Pinpoint the cell where the given text exists, returning its [x, y] midpoint coordinate. 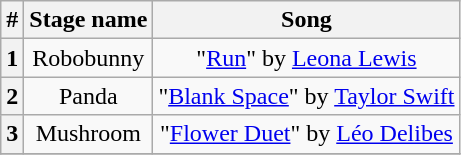
3 [12, 134]
Robobunny [88, 58]
Panda [88, 96]
"Blank Space" by Taylor Swift [306, 96]
Mushroom [88, 134]
Song [306, 20]
2 [12, 96]
"Flower Duet" by Léo Delibes [306, 134]
"Run" by Leona Lewis [306, 58]
1 [12, 58]
# [12, 20]
Stage name [88, 20]
